Return the [x, y] coordinate for the center point of the cell that contains the specified text.  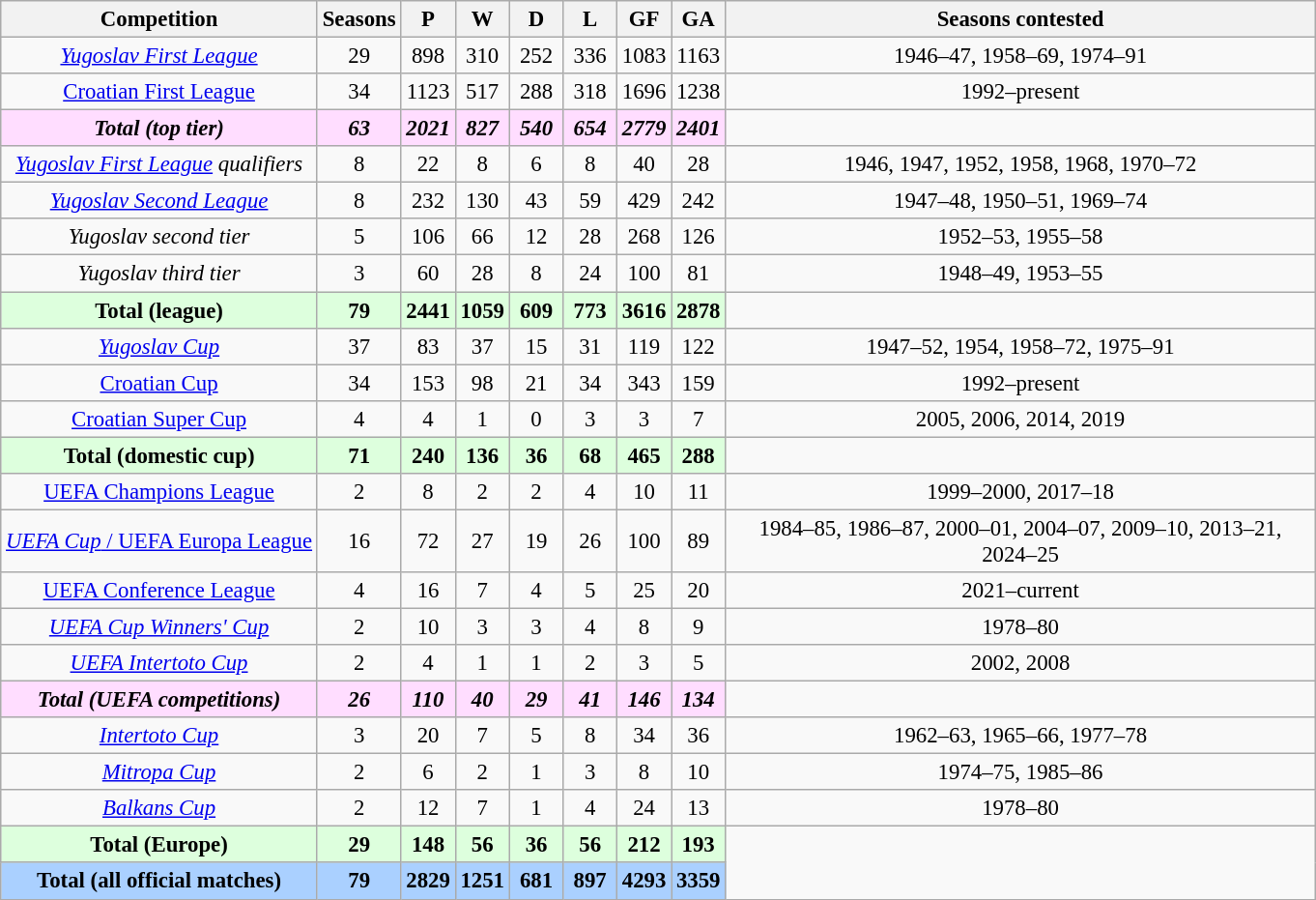
1947–48, 1950–51, 1969–74 [1020, 201]
Balkans Cup [159, 808]
465 [644, 455]
1948–49, 1953–55 [1020, 274]
31 [590, 346]
Mitropa Cup [159, 772]
2878 [699, 310]
3616 [644, 310]
22 [428, 164]
41 [590, 700]
2829 [428, 882]
134 [699, 700]
89 [699, 541]
Competition [159, 19]
1947–52, 1954, 1958–72, 1975–91 [1020, 346]
1946, 1947, 1952, 1958, 1968, 1970–72 [1020, 164]
897 [590, 882]
1123 [428, 92]
72 [428, 541]
110 [428, 700]
827 [482, 129]
Total (top tier) [159, 129]
1251 [482, 882]
609 [536, 310]
212 [644, 845]
1163 [699, 56]
71 [359, 455]
429 [644, 201]
Total (league) [159, 310]
Total (Europe) [159, 845]
1946–47, 1958–69, 1974–91 [1020, 56]
Seasons [359, 19]
130 [482, 201]
Total (UEFA competitions) [159, 700]
318 [590, 92]
UEFA Cup Winners' Cup [159, 626]
Yugoslav Second League [159, 201]
59 [590, 201]
654 [590, 129]
343 [644, 383]
Intertoto Cup [159, 736]
517 [482, 92]
252 [536, 56]
Croatian Super Cup [159, 419]
Croatian Cup [159, 383]
Total (all official matches) [159, 882]
1974–75, 1985–86 [1020, 772]
11 [699, 492]
159 [699, 383]
122 [699, 346]
136 [482, 455]
UEFA Champions League [159, 492]
UEFA Intertoto Cup [159, 663]
Yugoslav third tier [159, 274]
336 [590, 56]
63 [359, 129]
2779 [644, 129]
W [482, 19]
9 [699, 626]
898 [428, 56]
4293 [644, 882]
Croatian First League [159, 92]
2005, 2006, 2014, 2019 [1020, 419]
21 [536, 383]
106 [428, 237]
1984–85, 1986–87, 2000–01, 2004–07, 2009–10, 2013–21, 2024–25 [1020, 541]
19 [536, 541]
148 [428, 845]
1696 [644, 92]
2401 [699, 129]
27 [482, 541]
540 [536, 129]
15 [536, 346]
2021–current [1020, 591]
119 [644, 346]
66 [482, 237]
310 [482, 56]
60 [428, 274]
P [428, 19]
Yugoslav First League [159, 56]
153 [428, 383]
D [536, 19]
13 [699, 808]
Yugoslav First League qualifiers [159, 164]
1999–2000, 2017–18 [1020, 492]
2002, 2008 [1020, 663]
81 [699, 274]
Seasons contested [1020, 19]
Yugoslav Cup [159, 346]
146 [644, 700]
UEFA Cup / UEFA Europa League [159, 541]
1952–53, 1955–58 [1020, 237]
126 [699, 237]
242 [699, 201]
193 [699, 845]
1238 [699, 92]
3359 [699, 882]
83 [428, 346]
232 [428, 201]
1962–63, 1965–66, 1977–78 [1020, 736]
2021 [428, 129]
1059 [482, 310]
Total (domestic cup) [159, 455]
Yugoslav second tier [159, 237]
773 [590, 310]
98 [482, 383]
0 [536, 419]
681 [536, 882]
43 [536, 201]
L [590, 19]
68 [590, 455]
25 [644, 591]
268 [644, 237]
2441 [428, 310]
UEFA Conference League [159, 591]
GF [644, 19]
1083 [644, 56]
GA [699, 19]
240 [428, 455]
